Detect which cell encompasses the target text, then output its (x, y) center coordinate. 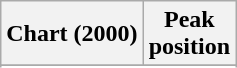
Chart (2000) (72, 34)
Peakposition (189, 34)
